Return (x, y) of the center of cell containing provided text 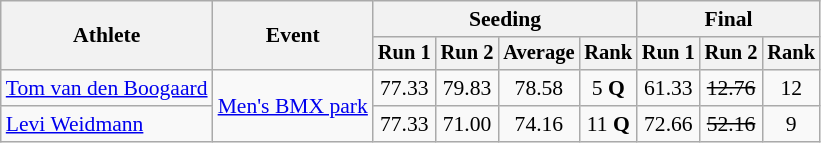
12 (791, 88)
78.58 (538, 88)
Final (728, 19)
74.16 (538, 124)
5 Q (608, 88)
Event (293, 36)
Men's BMX park (293, 106)
Levi Weidmann (107, 124)
71.00 (468, 124)
9 (791, 124)
11 Q (608, 124)
52.16 (732, 124)
79.83 (468, 88)
72.66 (668, 124)
Seeding (505, 19)
12.76 (732, 88)
Athlete (107, 36)
Tom van den Boogaard (107, 88)
Average (538, 54)
61.33 (668, 88)
